Return the (x, y) coordinate for the center point of the cell that contains the specified text.  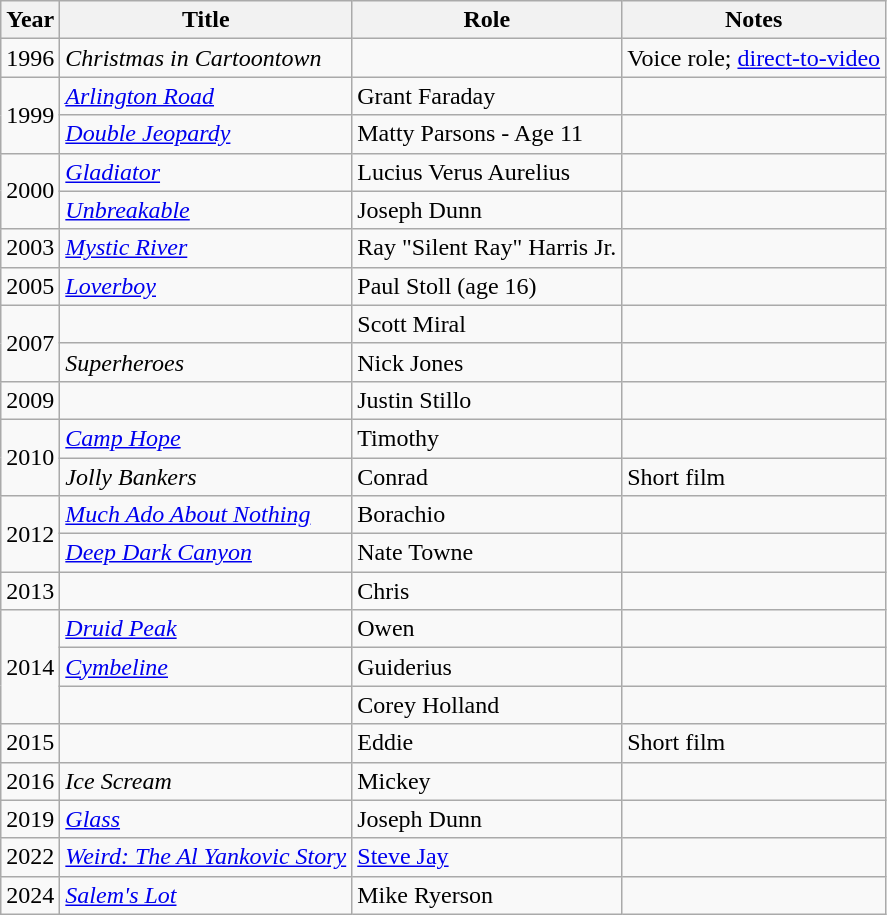
Double Jeopardy (206, 134)
Ice Scream (206, 781)
2010 (30, 457)
Role (487, 20)
Gladiator (206, 172)
Mystic River (206, 248)
Mike Ryerson (487, 895)
Owen (487, 629)
2013 (30, 591)
2024 (30, 895)
1996 (30, 58)
Conrad (487, 477)
Cymbeline (206, 667)
2009 (30, 400)
Loverboy (206, 286)
Ray "Silent Ray" Harris Jr. (487, 248)
Guiderius (487, 667)
Borachio (487, 515)
Grant Faraday (487, 96)
Nick Jones (487, 362)
Weird: The Al Yankovic Story (206, 857)
2014 (30, 667)
Voice role; direct-to-video (754, 58)
Chris (487, 591)
Timothy (487, 438)
2003 (30, 248)
Title (206, 20)
Eddie (487, 743)
Deep Dark Canyon (206, 553)
Glass (206, 819)
2012 (30, 534)
2019 (30, 819)
1999 (30, 115)
Steve Jay (487, 857)
2016 (30, 781)
Notes (754, 20)
Paul Stoll (age 16) (487, 286)
Salem's Lot (206, 895)
Superheroes (206, 362)
Scott Miral (487, 324)
2015 (30, 743)
Year (30, 20)
2007 (30, 343)
2000 (30, 191)
Nate Towne (487, 553)
Christmas in Cartoontown (206, 58)
Matty Parsons - Age 11 (487, 134)
Camp Hope (206, 438)
2022 (30, 857)
Justin Stillo (487, 400)
Much Ado About Nothing (206, 515)
Druid Peak (206, 629)
Lucius Verus Aurelius (487, 172)
Corey Holland (487, 705)
Arlington Road (206, 96)
Mickey (487, 781)
2005 (30, 286)
Unbreakable (206, 210)
Jolly Bankers (206, 477)
